Provide the [X, Y] coordinate of the cell's center where the given text is located.  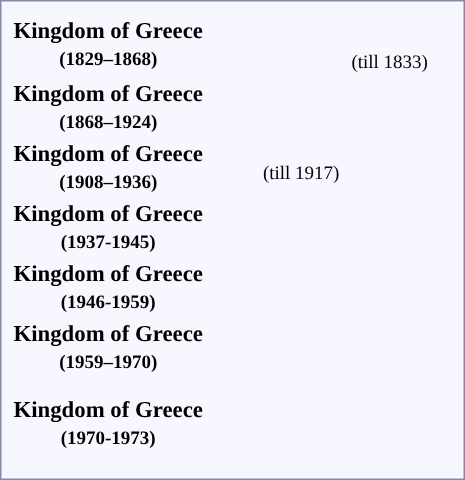
Kingdom of Greece(1908–1936) [108, 166]
Kingdom of Greece(1970-1973) [108, 423]
(till 1917) [300, 170]
(till 1833) [390, 46]
Kingdom of Greece(1829–1868) [108, 44]
Kingdom of Greece(1868–1924) [108, 106]
Kingdom of Greece(1937-1945) [108, 226]
Kingdom of Greece(1946-1959) [108, 286]
Kingdom of Greece(1959–1970) [108, 346]
